Output the (x, y) coordinate of the center of the cell containing the given text.  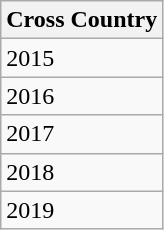
2016 (82, 96)
2017 (82, 134)
2015 (82, 58)
Cross Country (82, 20)
2018 (82, 172)
2019 (82, 210)
